Determine the [X, Y] coordinate at the center of the cell enclosing the given text.  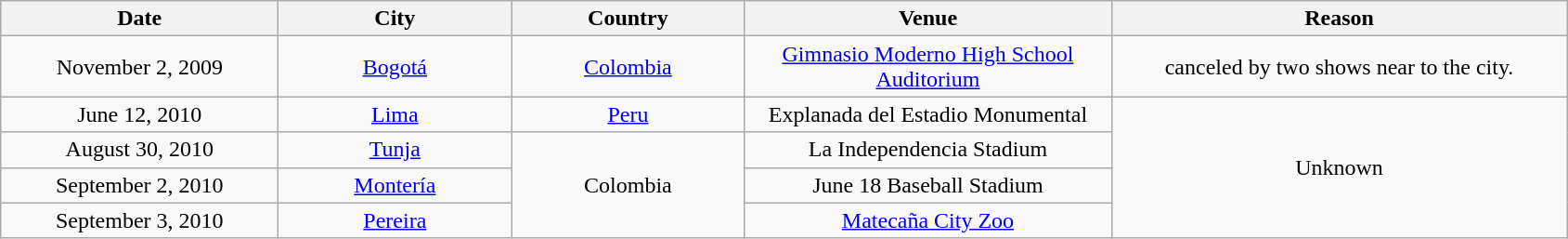
November 2, 2009 [139, 67]
Explanada del Estadio Monumental [928, 114]
canceled by two shows near to the city. [1339, 67]
La Independencia Stadium [928, 150]
Tunja [395, 150]
Date [139, 19]
Reason [1339, 19]
September 3, 2010 [139, 220]
Montería [395, 185]
June 12, 2010 [139, 114]
Unknown [1339, 167]
Matecaña City Zoo [928, 220]
Gimnasio Moderno High School Auditorium [928, 67]
City [395, 19]
Lima [395, 114]
August 30, 2010 [139, 150]
June 18 Baseball Stadium [928, 185]
September 2, 2010 [139, 185]
Peru [628, 114]
Pereira [395, 220]
Venue [928, 19]
Country [628, 19]
Bogotá [395, 67]
